Provide the [x, y] coordinate of the cell's center where the given text is located.  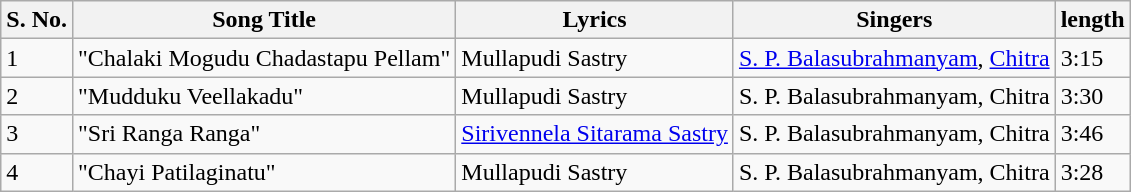
Singers [894, 20]
3:28 [1092, 172]
length [1092, 20]
Lyrics [595, 20]
3:30 [1092, 96]
1 [37, 58]
2 [37, 96]
"Chalaki Mogudu Chadastapu Pellam" [264, 58]
Sirivennela Sitarama Sastry [595, 134]
"Chayi Patilaginatu" [264, 172]
"Mudduku Veellakadu" [264, 96]
3 [37, 134]
4 [37, 172]
3:15 [1092, 58]
"Sri Ranga Ranga" [264, 134]
S. No. [37, 20]
Song Title [264, 20]
3:46 [1092, 134]
